Return (x, y) of the center of cell containing provided text 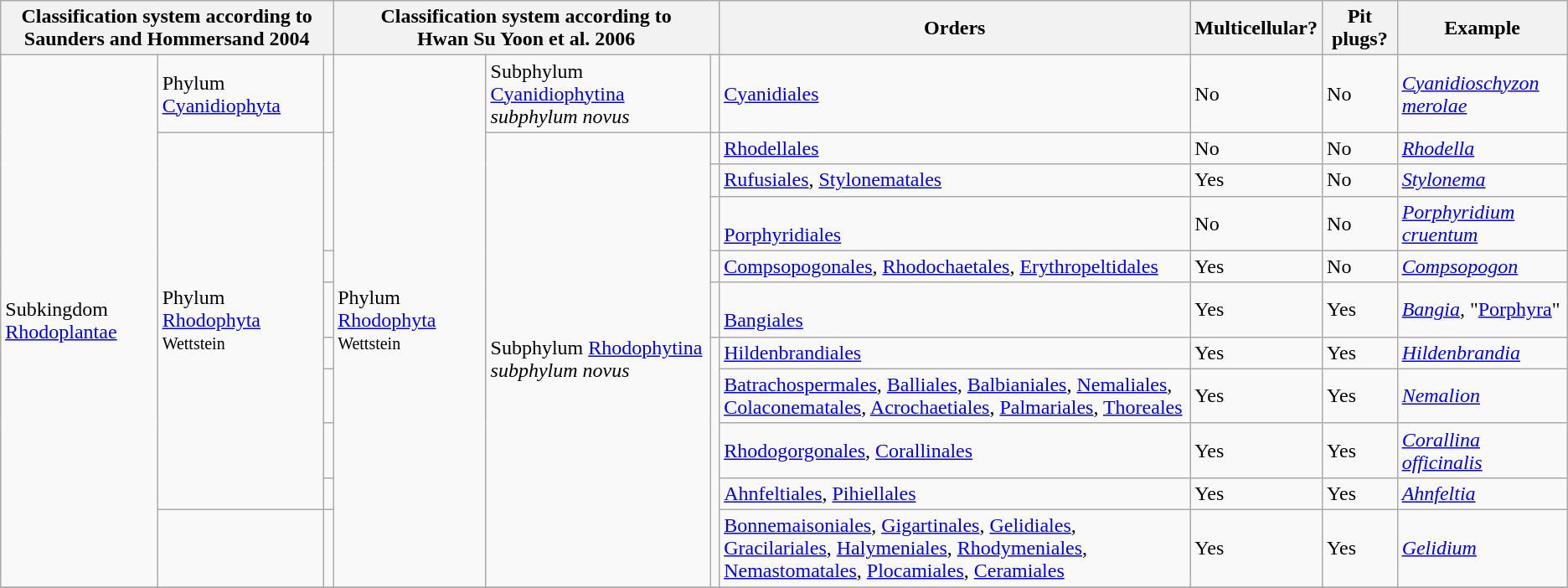
Multicellular? (1256, 28)
Ahnfeltia (1483, 493)
Example (1483, 28)
Rufusiales, Stylonematales (955, 180)
Phylum Cyanidiophyta (240, 94)
Cyanidioschyzon merolae (1483, 94)
Bonnemaisoniales, Gigartinales, Gelidiales, Gracilariales, Halymeniales, Rhodymeniales, Nemastomatales, Plocamiales, Ceramiales (955, 548)
Classification system according toSaunders and Hommersand 2004 (168, 28)
Porphyridiales (955, 223)
Subphylum Cyanidiophytina subphylum novus (598, 94)
Hildenbrandia (1483, 353)
Compsopogonales, Rhodochaetales, Erythropeltidales (955, 266)
Stylonema (1483, 180)
Nemalion (1483, 395)
Compsopogon (1483, 266)
Rhodella (1483, 148)
Porphyridium cruentum (1483, 223)
Bangia, "Porphyra" (1483, 310)
Rhodogorgonales, Corallinales (955, 451)
Pit plugs? (1360, 28)
Gelidium (1483, 548)
Cyanidiales (955, 94)
Batrachospermales, Balliales, Balbianiales, Nemaliales, Colaconematales, Acrochaetiales, Palmariales, Thoreales (955, 395)
Subkingdom Rhodoplantae (79, 322)
Hildenbrandiales (955, 353)
Classification system according toHwan Su Yoon et al. 2006 (526, 28)
Rhodellales (955, 148)
Corallina officinalis (1483, 451)
Bangiales (955, 310)
Subphylum Rhodophytina subphylum novus (598, 360)
Orders (955, 28)
Ahnfeltiales, Pihiellales (955, 493)
